From the cell containing the given text, extract its center point as (x, y) coordinate. 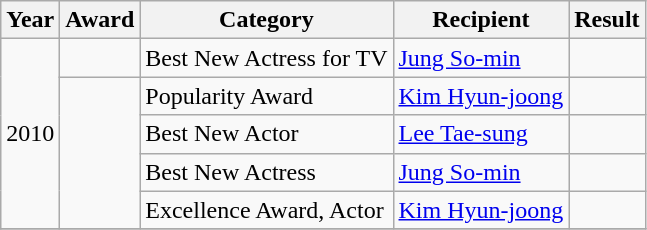
Category (266, 20)
Recipient (481, 20)
Best New Actress (266, 172)
Lee Tae-sung (481, 134)
Best New Actress for TV (266, 58)
Year (30, 20)
Best New Actor (266, 134)
Result (607, 20)
Excellence Award, Actor (266, 210)
Popularity Award (266, 96)
2010 (30, 134)
Award (100, 20)
